Determine the [X, Y] coordinate at the center of the cell enclosing the given text.  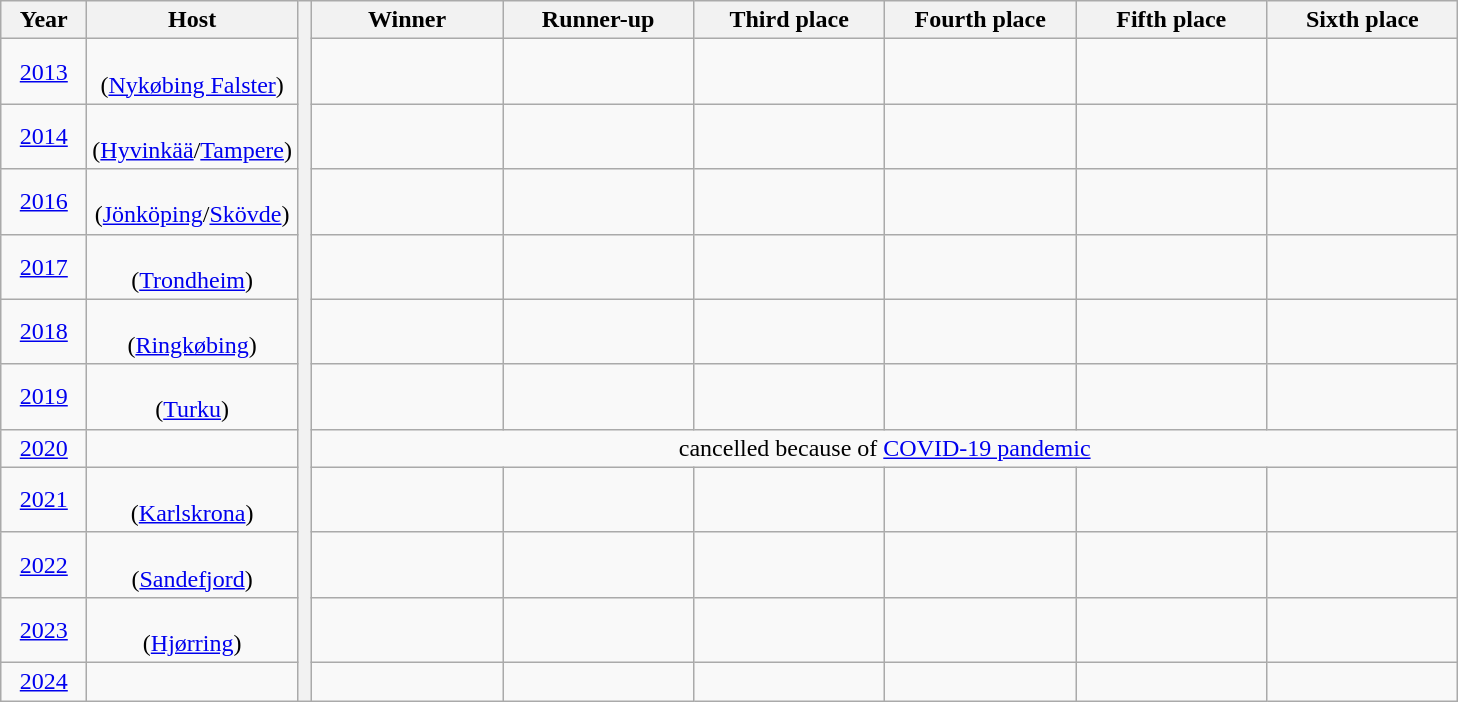
(Jönköping/Skövde) [192, 202]
Third place [790, 20]
(Hjørring) [192, 630]
2021 [44, 500]
Host [192, 20]
2020 [44, 448]
Winner [408, 20]
2018 [44, 332]
2019 [44, 396]
cancelled because of COVID-19 pandemic [885, 448]
(Hyvinkää/Tampere) [192, 136]
2016 [44, 202]
Fourth place [980, 20]
(Nykøbing Falster) [192, 72]
(Turku) [192, 396]
(Ringkøbing) [192, 332]
2014 [44, 136]
(Sandefjord) [192, 564]
Runner-up [598, 20]
2017 [44, 266]
(Trondheim) [192, 266]
Sixth place [1362, 20]
2013 [44, 72]
(Karlskrona) [192, 500]
2022 [44, 564]
Fifth place [1172, 20]
2023 [44, 630]
2024 [44, 681]
Year [44, 20]
